Return the (X, Y) coordinate for the center point of the cell that contains the specified text.  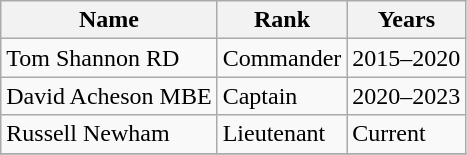
Name (109, 20)
2015–2020 (406, 58)
Russell Newham (109, 134)
Captain (282, 96)
Current (406, 134)
Lieutenant (282, 134)
Rank (282, 20)
Years (406, 20)
Commander (282, 58)
2020–2023 (406, 96)
Tom Shannon RD (109, 58)
David Acheson MBE (109, 96)
